Detect which cell encompasses the target text, then output its (x, y) center coordinate. 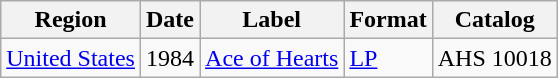
1984 (170, 58)
Format (388, 20)
Label (272, 20)
Ace of Hearts (272, 58)
AHS 10018 (494, 58)
LP (388, 58)
United States (71, 58)
Region (71, 20)
Date (170, 20)
Catalog (494, 20)
